Return the (X, Y) coordinate for the center point of the cell that contains the specified text.  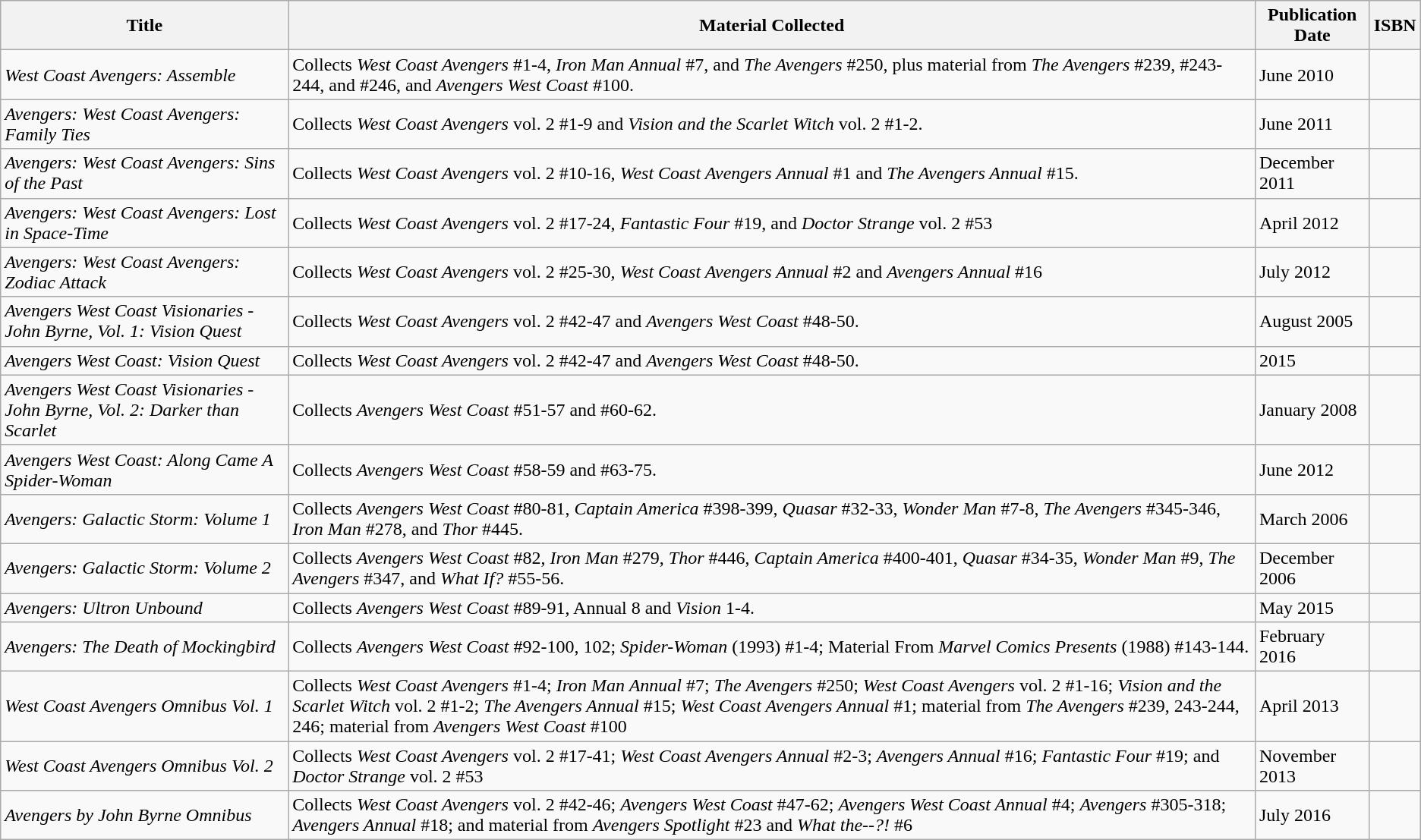
December 2011 (1312, 173)
January 2008 (1312, 410)
Avengers: Galactic Storm: Volume 2 (144, 568)
Collects West Coast Avengers vol. 2 #17-41; West Coast Avengers Annual #2-3; Avengers Annual #16; Fantastic Four #19; and Doctor Strange vol. 2 #53 (772, 766)
Avengers West Coast: Along Came A Spider-Woman (144, 469)
Avengers: Galactic Storm: Volume 1 (144, 519)
Avengers: The Death of Mockingbird (144, 647)
April 2012 (1312, 223)
ISBN (1395, 26)
June 2012 (1312, 469)
Collects West Coast Avengers vol. 2 #10-16, West Coast Avengers Annual #1 and The Avengers Annual #15. (772, 173)
2015 (1312, 360)
Collects West Coast Avengers vol. 2 #1-9 and Vision and the Scarlet Witch vol. 2 #1-2. (772, 124)
July 2016 (1312, 815)
Avengers West Coast: Vision Quest (144, 360)
West Coast Avengers: Assemble (144, 74)
Collects Avengers West Coast #58-59 and #63-75. (772, 469)
Avengers: West Coast Avengers: Family Ties (144, 124)
March 2006 (1312, 519)
February 2016 (1312, 647)
May 2015 (1312, 608)
Collects Avengers West Coast #92-100, 102; Spider-Woman (1993) #1-4; Material From Marvel Comics Presents (1988) #143-144. (772, 647)
Collects West Coast Avengers vol. 2 #25-30, West Coast Avengers Annual #2 and Avengers Annual #16 (772, 272)
Avengers: West Coast Avengers: Zodiac Attack (144, 272)
Avengers West Coast Visionaries - John Byrne, Vol. 2: Darker than Scarlet (144, 410)
Collects Avengers West Coast #80-81, Captain America #398-399, Quasar #32-33, Wonder Man #7-8, The Avengers #345-346, Iron Man #278, and Thor #445. (772, 519)
Publication Date (1312, 26)
December 2006 (1312, 568)
November 2013 (1312, 766)
June 2011 (1312, 124)
Avengers by John Byrne Omnibus (144, 815)
August 2005 (1312, 322)
Collects Avengers West Coast #89-91, Annual 8 and Vision 1-4. (772, 608)
June 2010 (1312, 74)
July 2012 (1312, 272)
April 2013 (1312, 706)
Avengers: West Coast Avengers: Lost in Space-Time (144, 223)
West Coast Avengers Omnibus Vol. 1 (144, 706)
Collects West Coast Avengers vol. 2 #17-24, Fantastic Four #19, and Doctor Strange vol. 2 #53 (772, 223)
West Coast Avengers Omnibus Vol. 2 (144, 766)
Collects Avengers West Coast #51-57 and #60-62. (772, 410)
Title (144, 26)
Avengers: West Coast Avengers: Sins of the Past (144, 173)
Avengers: Ultron Unbound (144, 608)
Material Collected (772, 26)
Avengers West Coast Visionaries - John Byrne, Vol. 1: Vision Quest (144, 322)
